For the text-containing cell, return its midpoint in [x, y] coordinate format. 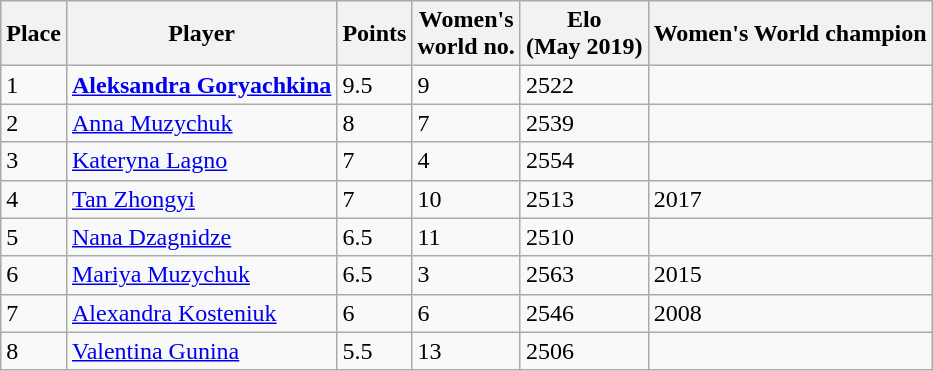
Women'sworld no. [466, 34]
Anna Muzychuk [201, 123]
2522 [584, 85]
2513 [584, 199]
Mariya Muzychuk [201, 275]
2546 [584, 313]
2554 [584, 161]
5 [34, 237]
Elo(May 2019) [584, 34]
Valentina Gunina [201, 351]
1 [34, 85]
Player [201, 34]
2017 [790, 199]
2510 [584, 237]
9.5 [374, 85]
5.5 [374, 351]
2563 [584, 275]
2015 [790, 275]
11 [466, 237]
13 [466, 351]
Alexandra Kosteniuk [201, 313]
10 [466, 199]
2506 [584, 351]
2539 [584, 123]
Points [374, 34]
Kateryna Lagno [201, 161]
Place [34, 34]
Tan Zhongyi [201, 199]
2 [34, 123]
9 [466, 85]
Women's World champion [790, 34]
Nana Dzagnidze [201, 237]
2008 [790, 313]
Aleksandra Goryachkina [201, 85]
